Capture the cell that displays the provided text and extract its [X, Y] central coordinate. 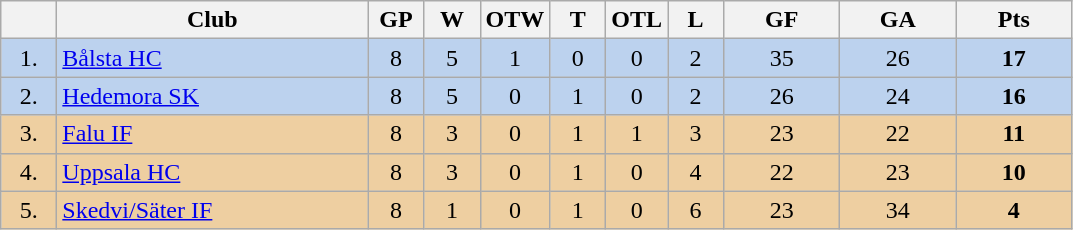
5. [29, 210]
Bålsta HC [212, 58]
Pts [1014, 20]
17 [1014, 58]
3. [29, 134]
4. [29, 172]
35 [782, 58]
T [578, 20]
2. [29, 96]
OTL [637, 20]
34 [898, 210]
16 [1014, 96]
W [452, 20]
GP [396, 20]
GF [782, 20]
1. [29, 58]
11 [1014, 134]
Falu IF [212, 134]
Club [212, 20]
6 [696, 210]
L [696, 20]
10 [1014, 172]
GA [898, 20]
Skedvi/Säter IF [212, 210]
Uppsala HC [212, 172]
Hedemora SK [212, 96]
24 [898, 96]
OTW [515, 20]
